Determine the [x, y] coordinate at the center of the cell enclosing the given text.  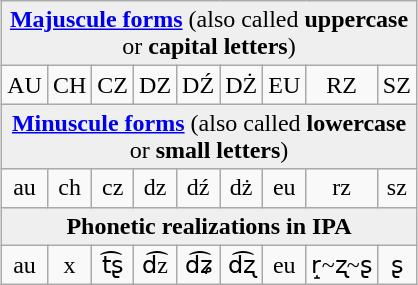
ʂ [396, 265]
Phonetic realizations in IPA [210, 226]
SZ [396, 85]
cz [113, 188]
RZ [342, 85]
AU [25, 85]
d͡ʑ [198, 265]
EU [284, 85]
r̝~ʐ~ʂ [342, 265]
ch [69, 188]
rz [342, 188]
dż [242, 188]
sz [396, 188]
t͡ʂ [113, 265]
DŻ [242, 85]
CZ [113, 85]
d͡z [156, 265]
Majuscule forms (also called uppercase or capital letters) [210, 34]
DŹ [198, 85]
Minuscule forms (also called lowercase or small letters) [210, 136]
dz [156, 188]
CH [69, 85]
DZ [156, 85]
x [69, 265]
dź [198, 188]
d͡ʐ [242, 265]
